Find where the given text appears and provide that cell's center as (X, Y) coordinate. 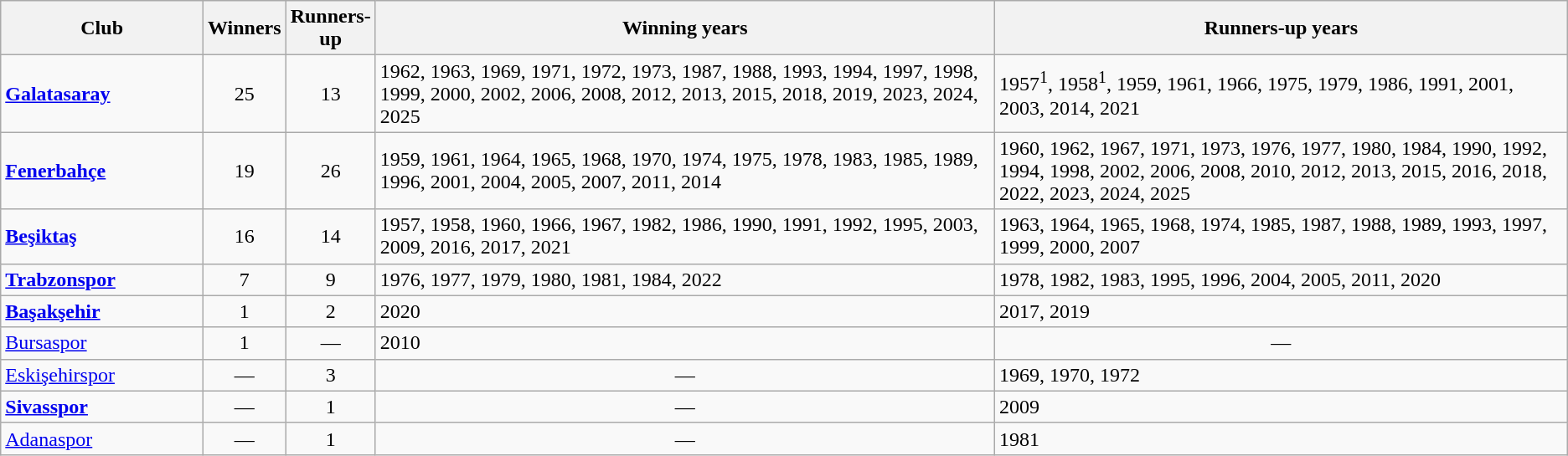
Bursaspor (102, 343)
Fenerbahçe (102, 171)
13 (330, 94)
1976, 1977, 1979, 1980, 1981, 1984, 2022 (685, 279)
2020 (685, 311)
2017, 2019 (1281, 311)
1978, 1982, 1983, 1995, 1996, 2004, 2005, 2011, 2020 (1281, 279)
1959, 1961, 1964, 1965, 1968, 1970, 1974, 1975, 1978, 1983, 1985, 1989, 1996, 2001, 2004, 2005, 2007, 2011, 2014 (685, 171)
7 (245, 279)
1969, 1970, 1972 (1281, 375)
1981 (1281, 438)
Trabzonspor (102, 279)
Club (102, 28)
1957, 1958, 1960, 1966, 1967, 1982, 1986, 1990, 1991, 1992, 1995, 2003, 2009, 2016, 2017, 2021 (685, 236)
1963, 1964, 1965, 1968, 1974, 1985, 1987, 1988, 1989, 1993, 1997, 1999, 2000, 2007 (1281, 236)
2009 (1281, 407)
Runners-up (330, 28)
16 (245, 236)
Winners (245, 28)
19571, 19581, 1959, 1961, 1966, 1975, 1979, 1986, 1991, 2001, 2003, 2014, 2021 (1281, 94)
Beşiktaş (102, 236)
Adanaspor (102, 438)
19 (245, 171)
2010 (685, 343)
Eskişehirspor (102, 375)
Winning years (685, 28)
1962, 1963, 1969, 1971, 1972, 1973, 1987, 1988, 1993, 1994, 1997, 1998, 1999, 2000, 2002, 2006, 2008, 2012, 2013, 2015, 2018, 2019, 2023, 2024, 2025 (685, 94)
2 (330, 311)
Runners-up years (1281, 28)
Sivasspor (102, 407)
9 (330, 279)
25 (245, 94)
26 (330, 171)
Galatasaray (102, 94)
14 (330, 236)
3 (330, 375)
Başakşehir (102, 311)
